Pinpoint the cell where the given text exists, returning its (X, Y) midpoint coordinate. 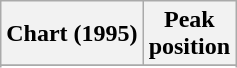
Peakposition (189, 34)
Chart (1995) (72, 34)
